Search for the cell housing the specified text and yield its (x, y) center coordinate. 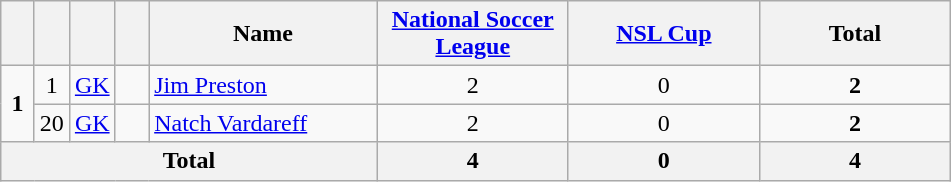
NSL Cup (664, 34)
Natch Vardareff (264, 123)
National Soccer League (472, 34)
20 (52, 123)
Jim Preston (264, 85)
Name (264, 34)
